Return the (x, y) coordinate for the center point of the cell that contains the specified text.  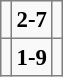
2-7 (32, 20)
1-9 (32, 57)
